Extract the [X, Y] coordinate from the center of the cell holding the provided text.  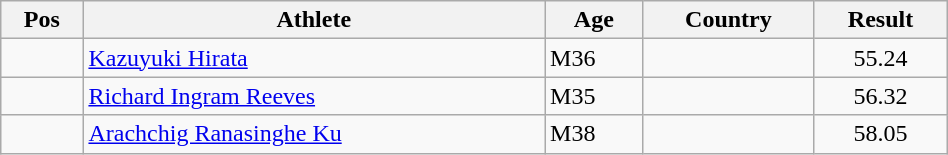
Country [728, 20]
Athlete [314, 20]
55.24 [881, 58]
Age [594, 20]
Pos [42, 20]
Kazuyuki Hirata [314, 58]
Arachchig Ranasinghe Ku [314, 134]
M35 [594, 96]
M36 [594, 58]
Result [881, 20]
58.05 [881, 134]
M38 [594, 134]
56.32 [881, 96]
Richard Ingram Reeves [314, 96]
